Determine the [X, Y] coordinate at the center of the cell enclosing the given text.  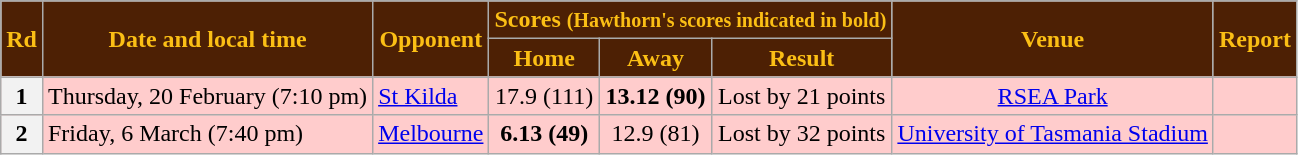
Opponent [431, 39]
17.9 (111) [544, 96]
Report [1254, 39]
Home [544, 58]
Friday, 6 March (7:40 pm) [207, 134]
RSEA Park [1053, 96]
1 [22, 96]
12.9 (81) [655, 134]
Venue [1053, 39]
Melbourne [431, 134]
Lost by 21 points [802, 96]
Scores (Hawthorn's scores indicated in bold) [690, 20]
St Kilda [431, 96]
6.13 (49) [544, 134]
13.12 (90) [655, 96]
Result [802, 58]
Lost by 32 points [802, 134]
Thursday, 20 February (7:10 pm) [207, 96]
Rd [22, 39]
Away [655, 58]
2 [22, 134]
University of Tasmania Stadium [1053, 134]
Date and local time [207, 39]
